Locate the cell with the specified text and output its (x, y) center coordinate. 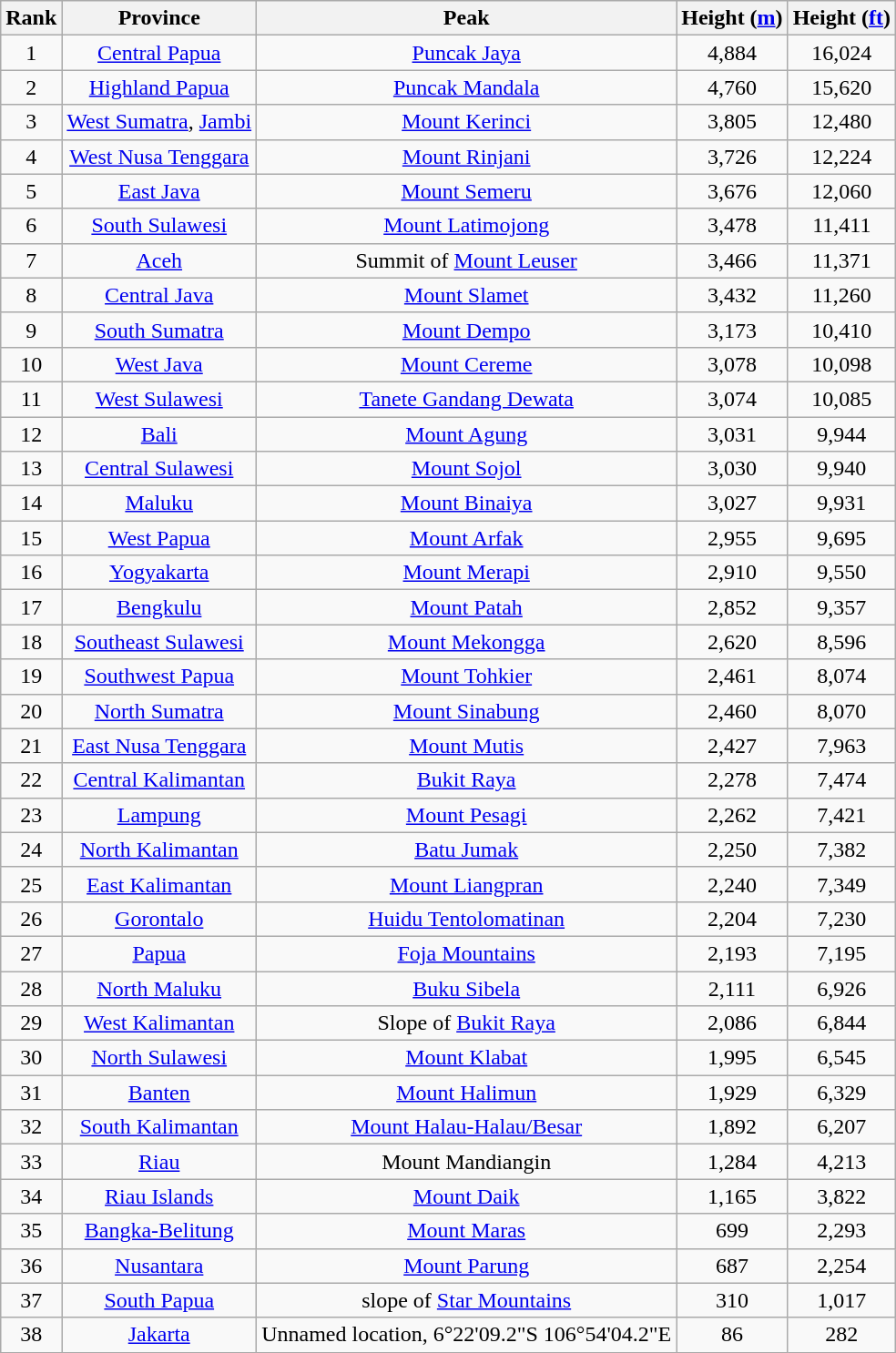
West Sumatra, Jambi (159, 122)
10,410 (841, 330)
Central Kalimantan (159, 780)
3,078 (732, 364)
Mount Mutis (466, 746)
North Sumatra (159, 711)
8,070 (841, 711)
Mount Halimun (466, 1093)
Papua (159, 953)
4,760 (732, 87)
Mount Sojol (466, 469)
26 (31, 919)
1,165 (732, 1196)
Yogyakarta (159, 573)
22 (31, 780)
4 (31, 157)
Mount Sinabung (466, 711)
16 (31, 573)
1,995 (732, 1058)
Mount Agung (466, 434)
9,357 (841, 607)
11,371 (841, 260)
2,111 (732, 988)
6,329 (841, 1093)
687 (732, 1266)
Bengkulu (159, 607)
2,262 (732, 815)
Jakarta (159, 1335)
7,382 (841, 849)
5 (31, 191)
7,195 (841, 953)
12 (31, 434)
Mount Mandiangin (466, 1162)
2,086 (732, 1023)
Nusantara (159, 1266)
East Kalimantan (159, 884)
Mount Klabat (466, 1058)
6,207 (841, 1127)
Height (ft) (841, 18)
South Papua (159, 1300)
3,031 (732, 434)
2,193 (732, 953)
Mount Semeru (466, 191)
2,461 (732, 676)
7,963 (841, 746)
10,085 (841, 399)
Foja Mountains (466, 953)
Slope of Bukit Raya (466, 1023)
4,884 (732, 53)
12,060 (841, 191)
West Papua (159, 538)
North Kalimantan (159, 849)
310 (732, 1300)
18 (31, 642)
13 (31, 469)
17 (31, 607)
Mount Kerinci (466, 122)
Mount Rinjani (466, 157)
Mount Daik (466, 1196)
1 (31, 53)
7,230 (841, 919)
Summit of Mount Leuser (466, 260)
15 (31, 538)
West Java (159, 364)
9 (31, 330)
3 (31, 122)
2,250 (732, 849)
Maluku (159, 504)
West Nusa Tenggara (159, 157)
27 (31, 953)
Buku Sibela (466, 988)
3,676 (732, 191)
3,432 (732, 295)
11 (31, 399)
6,844 (841, 1023)
Banten (159, 1093)
38 (31, 1335)
7 (31, 260)
2,427 (732, 746)
1,929 (732, 1093)
1,017 (841, 1300)
Mount Liangpran (466, 884)
16,024 (841, 53)
Riau Islands (159, 1196)
34 (31, 1196)
30 (31, 1058)
3,466 (732, 260)
2,278 (732, 780)
2,852 (732, 607)
Puncak Jaya (466, 53)
35 (31, 1231)
11,411 (841, 226)
7,474 (841, 780)
24 (31, 849)
Mount Latimojong (466, 226)
Tanete Gandang Dewata (466, 399)
Mount Patah (466, 607)
29 (31, 1023)
Rank (31, 18)
Mount Arfak (466, 538)
6,926 (841, 988)
2,620 (732, 642)
4,213 (841, 1162)
3,822 (841, 1196)
9,940 (841, 469)
Central Java (159, 295)
9,944 (841, 434)
2,254 (841, 1266)
Mount Cereme (466, 364)
Central Sulawesi (159, 469)
Riau (159, 1162)
12,224 (841, 157)
9,931 (841, 504)
Huidu Tentolomatinan (466, 919)
8,074 (841, 676)
Mount Tohkier (466, 676)
Aceh (159, 260)
14 (31, 504)
3,074 (732, 399)
2 (31, 87)
slope of Star Mountains (466, 1300)
699 (732, 1231)
33 (31, 1162)
Southwest Papua (159, 676)
Puncak Mandala (466, 87)
9,550 (841, 573)
8,596 (841, 642)
21 (31, 746)
11,260 (841, 295)
Southeast Sulawesi (159, 642)
2,204 (732, 919)
South Sulawesi (159, 226)
Mount Dempo (466, 330)
3,030 (732, 469)
10,098 (841, 364)
23 (31, 815)
31 (31, 1093)
12,480 (841, 122)
Batu Jumak (466, 849)
2,460 (732, 711)
Central Papua (159, 53)
North Sulawesi (159, 1058)
Mount Mekongga (466, 642)
2,240 (732, 884)
86 (732, 1335)
15,620 (841, 87)
1,284 (732, 1162)
3,027 (732, 504)
Mount Pesagi (466, 815)
1,892 (732, 1127)
South Kalimantan (159, 1127)
2,955 (732, 538)
7,349 (841, 884)
East Nusa Tenggara (159, 746)
Highland Papua (159, 87)
Mount Parung (466, 1266)
25 (31, 884)
Peak (466, 18)
2,910 (732, 573)
Mount Merapi (466, 573)
3,173 (732, 330)
3,805 (732, 122)
Province (159, 18)
South Sumatra (159, 330)
West Sulawesi (159, 399)
9,695 (841, 538)
Height (m) (732, 18)
2,293 (841, 1231)
3,478 (732, 226)
6,545 (841, 1058)
10 (31, 364)
19 (31, 676)
37 (31, 1300)
7,421 (841, 815)
Gorontalo (159, 919)
20 (31, 711)
6 (31, 226)
Bukit Raya (466, 780)
28 (31, 988)
Bali (159, 434)
Mount Maras (466, 1231)
3,726 (732, 157)
East Java (159, 191)
282 (841, 1335)
8 (31, 295)
Lampung (159, 815)
Unnamed location, 6°22'09.2"S 106°54'04.2"E (466, 1335)
Bangka-Belitung (159, 1231)
West Kalimantan (159, 1023)
36 (31, 1266)
Mount Halau-Halau/Besar (466, 1127)
North Maluku (159, 988)
Mount Binaiya (466, 504)
32 (31, 1127)
Mount Slamet (466, 295)
